From the cell containing the given text, extract its center point as (X, Y) coordinate. 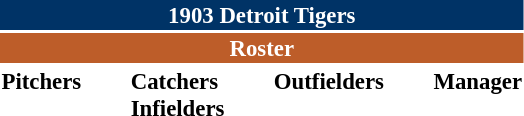
Roster (262, 48)
1903 Detroit Tigers (262, 15)
